Search for the cell housing the specified text and yield its (X, Y) center coordinate. 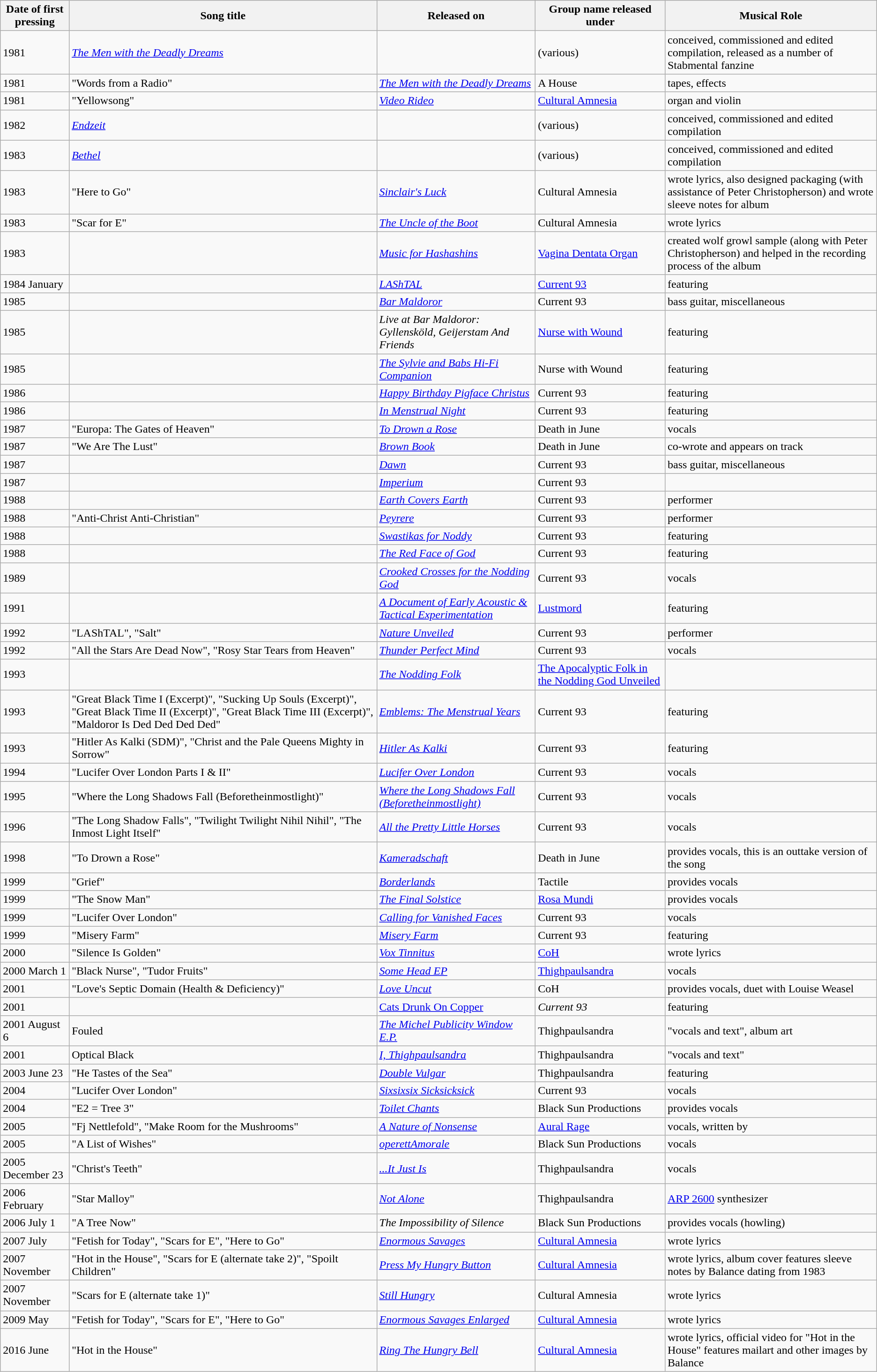
"LAShTAL", "Salt" (223, 632)
Kameradschaft (456, 858)
Group name released under (601, 16)
Sinclair's Luck (456, 192)
2006 February (35, 1199)
Thunder Perfect Mind (456, 650)
Lucifer Over London (456, 772)
"Love's Septic Domain (Health & Deficiency)" (223, 989)
provides vocals, duet with Louise Weasel (771, 989)
The Sylvie and Babs Hi-Fi Companion (456, 368)
1989 (35, 577)
"Here to Go" (223, 192)
Toilet Chants (456, 1109)
"E2 = Tree 3" (223, 1109)
Vox Tinnitus (456, 953)
Video Rideo (456, 101)
"Yellowsong" (223, 101)
The Apocalyptic Folk in the Nodding God Unveiled (601, 674)
The Final Solstice (456, 900)
Aural Rage (601, 1126)
tapes, effects (771, 83)
LAShTAL (456, 284)
2000 (35, 953)
Brown Book (456, 447)
Bethel (223, 156)
Dawn (456, 465)
Some Head EP (456, 971)
1998 (35, 858)
"To Drown a Rose" (223, 858)
1996 (35, 827)
vocals, written by (771, 1126)
Musical Role (771, 16)
Date of first pressing (35, 16)
2001 August 6 (35, 1030)
The Red Face of God (456, 554)
provides vocals, this is an outtake version of the song (771, 858)
"vocals and text", album art (771, 1030)
"A Tree Now" (223, 1223)
...It Just Is (456, 1168)
"Europa: The Gates of Heaven" (223, 429)
"Words from a Radio" (223, 83)
1984 January (35, 284)
Cats Drunk On Copper (456, 1006)
"Hot in the House" (223, 1350)
organ and violin (771, 101)
Crooked Crosses for the Nodding God (456, 577)
Music for Hashashins (456, 253)
Borderlands (456, 882)
"Grief" (223, 882)
Live at Bar Maldoror: Gyllensköld, Geijerstam And Friends (456, 332)
To Drown a Rose (456, 429)
Love Uncut (456, 989)
Vagina Dentata Organ (601, 253)
2000 March 1 (35, 971)
Not Alone (456, 1199)
Ring The Hungry Bell (456, 1350)
Still Hungry (456, 1296)
Rosa Mundi (601, 900)
"Star Malloy" (223, 1199)
A Nature of Nonsense (456, 1126)
The Michel Publicity Window E.P. (456, 1030)
2007 July (35, 1241)
2005 December 23 (35, 1168)
1991 (35, 608)
Tactile (601, 882)
Nature Unveiled (456, 632)
1994 (35, 772)
"The Snow Man" (223, 900)
created wolf growl sample (along with Peter Christopherson) and helped in the recording process of the album (771, 253)
"Scar for E" (223, 223)
wrote lyrics, official video for "Hot in the House" features mailart and other images by Balance (771, 1350)
provides vocals (howling) (771, 1223)
Fouled (223, 1030)
co-wrote and appears on track (771, 447)
The Impossibility of Silence (456, 1223)
A Document of Early Acoustic & Tactical Experimentation (456, 608)
Imperium (456, 482)
Where the Long Shadows Fall (Beforetheinmostlight) (456, 797)
Double Vulgar (456, 1073)
"Hitler As Kalki (SDM)", "Christ and the Pale Queens Mighty in Sorrow" (223, 748)
"Silence Is Golden" (223, 953)
Calling for Vanished Faces (456, 917)
"Anti-Christ Anti-Christian" (223, 518)
All the Pretty Little Horses (456, 827)
The Nodding Folk (456, 674)
"Lucifer Over London Parts I & II" (223, 772)
"The Long Shadow Falls", "Twilight Twilight Nihil Nihil", "The Inmost Light Itself" (223, 827)
operettAmorale (456, 1144)
Happy Birthday Pigface Christus (456, 393)
Hitler As Kalki (456, 748)
"Scars for E (alternate take 1)" (223, 1296)
A House (601, 83)
"Misery Farm" (223, 935)
Endzeit (223, 125)
2006 July 1 (35, 1223)
"vocals and text" (771, 1055)
"Black Nurse", "Tudor Fruits" (223, 971)
Peyrere (456, 518)
Earth Covers Earth (456, 500)
"Hot in the House", "Scars for E (alternate take 2)", "Spoilt Children" (223, 1265)
"A List of Wishes" (223, 1144)
"We Are The Lust" (223, 447)
"Fj Nettlefold", "Make Room for the Mushrooms" (223, 1126)
Enormous Savages Enlarged (456, 1320)
Bar Maldoror (456, 301)
2016 June (35, 1350)
I, Thighpaulsandra (456, 1055)
Press My Hungry Button (456, 1265)
Optical Black (223, 1055)
Misery Farm (456, 935)
"He Tastes of the Sea" (223, 1073)
The Uncle of the Boot (456, 223)
Sixsixsix Sicksicksick (456, 1091)
"Where the Long Shadows Fall (Beforetheinmostlight)" (223, 797)
wrote lyrics, album cover features sleeve notes by Balance dating from 1983 (771, 1265)
ARP 2600 synthesizer (771, 1199)
Enormous Savages (456, 1241)
"All the Stars Are Dead Now", "Rosy Star Tears from Heaven" (223, 650)
2003 June 23 (35, 1073)
Released on (456, 16)
"Christ's Teeth" (223, 1168)
Emblems: The Menstrual Years (456, 712)
1995 (35, 797)
2009 May (35, 1320)
Lustmord (601, 608)
In Menstrual Night (456, 411)
Song title (223, 16)
Swastikas for Noddy (456, 536)
1982 (35, 125)
conceived, commissioned and edited compilation, released as a number of Stabmental fanzine (771, 52)
wrote lyrics, also designed packaging (with assistance of Peter Christopherson) and wrote sleeve notes for album (771, 192)
